Extract the [X, Y] coordinate from the center of the cell holding the provided text.  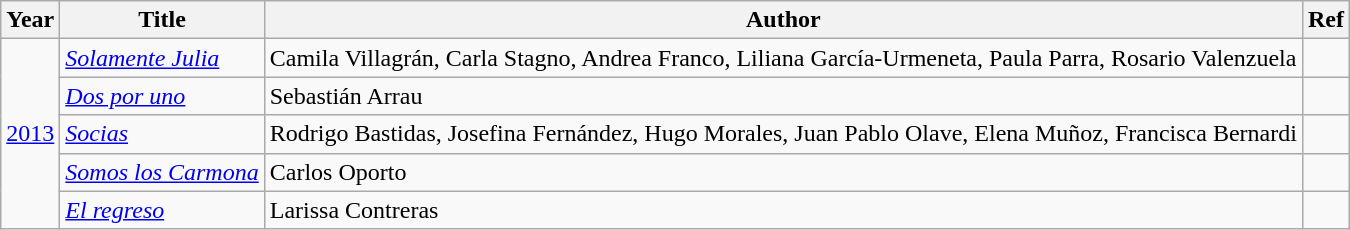
Solamente Julia [162, 58]
Camila Villagrán, Carla Stagno, Andrea Franco, Liliana García-Urmeneta, Paula Parra, Rosario Valenzuela [783, 58]
Carlos Oporto [783, 172]
El regreso [162, 210]
Sebastián Arrau [783, 96]
Author [783, 20]
2013 [30, 134]
Title [162, 20]
Ref [1326, 20]
Socias [162, 134]
Dos por uno [162, 96]
Somos los Carmona [162, 172]
Larissa Contreras [783, 210]
Rodrigo Bastidas, Josefina Fernández, Hugo Morales, Juan Pablo Olave, Elena Muñoz, Francisca Bernardi [783, 134]
Year [30, 20]
